For the text-containing cell, return its midpoint in (X, Y) coordinate format. 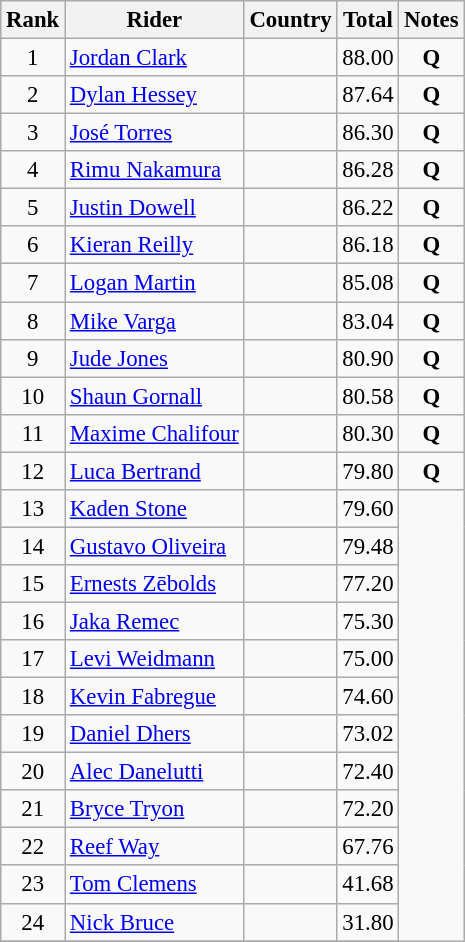
14 (33, 546)
21 (33, 809)
Kaden Stone (155, 509)
75.00 (368, 659)
Kieran Reilly (155, 245)
Luca Bertrand (155, 471)
Jude Jones (155, 358)
Mike Varga (155, 321)
12 (33, 471)
11 (33, 433)
86.18 (368, 245)
9 (33, 358)
5 (33, 208)
79.60 (368, 509)
Total (368, 20)
13 (33, 509)
80.58 (368, 396)
Ernests Zēbolds (155, 584)
86.22 (368, 208)
83.04 (368, 321)
23 (33, 885)
80.90 (368, 358)
Justin Dowell (155, 208)
3 (33, 133)
41.68 (368, 885)
Notes (432, 20)
77.20 (368, 584)
74.60 (368, 697)
31.80 (368, 922)
18 (33, 697)
Alec Danelutti (155, 772)
10 (33, 396)
Tom Clemens (155, 885)
Shaun Gornall (155, 396)
22 (33, 847)
15 (33, 584)
4 (33, 170)
79.80 (368, 471)
86.28 (368, 170)
20 (33, 772)
80.30 (368, 433)
79.48 (368, 546)
Rider (155, 20)
Logan Martin (155, 283)
Daniel Dhers (155, 734)
16 (33, 621)
87.64 (368, 95)
19 (33, 734)
Dylan Hessey (155, 95)
7 (33, 283)
6 (33, 245)
67.76 (368, 847)
José Torres (155, 133)
1 (33, 58)
88.00 (368, 58)
Reef Way (155, 847)
Rank (33, 20)
Jordan Clark (155, 58)
Rimu Nakamura (155, 170)
86.30 (368, 133)
17 (33, 659)
Country (290, 20)
Jaka Remec (155, 621)
Nick Bruce (155, 922)
72.20 (368, 809)
85.08 (368, 283)
73.02 (368, 734)
Maxime Chalifour (155, 433)
Gustavo Oliveira (155, 546)
75.30 (368, 621)
72.40 (368, 772)
24 (33, 922)
Bryce Tryon (155, 809)
Levi Weidmann (155, 659)
2 (33, 95)
8 (33, 321)
Kevin Fabregue (155, 697)
